Determine the [x, y] coordinate at the center of the cell enclosing the given text.  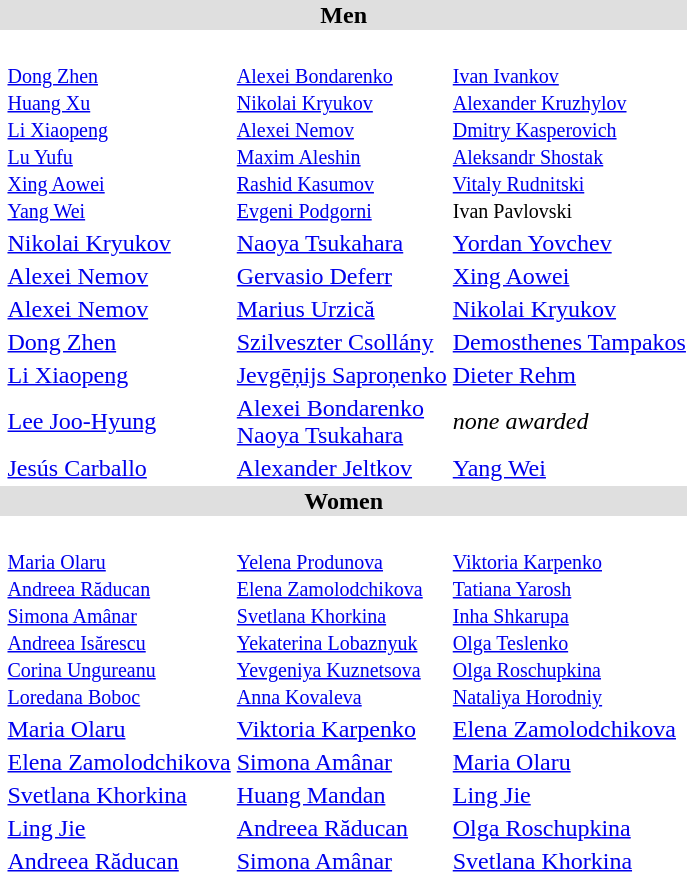
Szilveszter Csollány [342, 342]
Viktoria Karpenko [342, 729]
Jevgēņijs Saproņenko [342, 375]
Alexei BondarenkoNikolai KryukovAlexei NemovMaxim AleshinRashid KasumovEvgeni Podgorni [342, 129]
Simona Amânar [342, 762]
Alexei Bondarenko Naoya Tsukahara [342, 422]
Ivan IvankovAlexander KruzhylovDmitry KasperovichAleksandr ShostakVitaly RudnitskiIvan Pavlovski [569, 129]
Maria OlaruAndreea RăducanSimona AmânarAndreea IsărescuCorina UngureanuLoredana Boboc [119, 615]
Demosthenes Tampakos [569, 342]
Dong ZhenHuang XuLi XiaopengLu YufuXing AoweiYang Wei [119, 129]
none awarded [569, 422]
Dong Zhen [119, 342]
Yelena ProdunovaElena ZamolodchikovaSvetlana KhorkinaYekaterina LobaznyukYevgeniya KuznetsovaAnna Kovaleva [342, 615]
Lee Joo-Hyung [119, 422]
Xing Aowei [569, 276]
Alexander Jeltkov [342, 468]
Huang Mandan [342, 795]
Men [344, 15]
Naoya Tsukahara [342, 243]
Yang Wei [569, 468]
Olga Roschupkina [569, 828]
Gervasio Deferr [342, 276]
Li Xiaopeng [119, 375]
Marius Urzică [342, 309]
Jesús Carballo [119, 468]
Women [344, 501]
Viktoria KarpenkoTatiana YaroshInha ShkarupaOlga TeslenkoOlga RoschupkinaNataliya Horodniy [569, 615]
Svetlana Khorkina [119, 795]
Andreea Răducan [342, 828]
Yordan Yovchev [569, 243]
Dieter Rehm [569, 375]
